Return (x, y) of the center of cell containing provided text 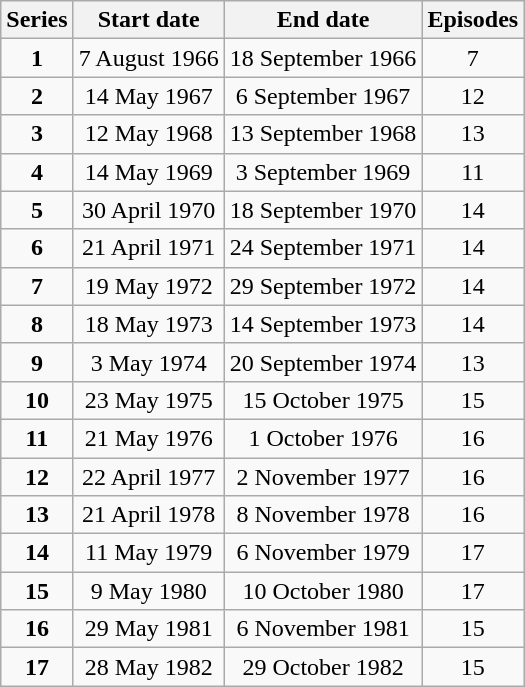
30 April 1970 (148, 210)
18 September 1970 (323, 210)
29 October 1982 (323, 667)
21 May 1976 (148, 438)
10 October 1980 (323, 591)
2 November 1977 (323, 477)
29 May 1981 (148, 629)
6 November 1981 (323, 629)
24 September 1971 (323, 248)
6 November 1979 (323, 553)
9 (37, 362)
10 (37, 400)
9 May 1980 (148, 591)
29 September 1972 (323, 286)
23 May 1975 (148, 400)
3 May 1974 (148, 362)
13 September 1968 (323, 134)
4 (37, 172)
18 May 1973 (148, 324)
28 May 1982 (148, 667)
End date (323, 20)
11 May 1979 (148, 553)
18 September 1966 (323, 58)
14 September 1973 (323, 324)
14 May 1969 (148, 172)
22 April 1977 (148, 477)
7 August 1966 (148, 58)
14 May 1967 (148, 96)
Series (37, 20)
3 September 1969 (323, 172)
8 November 1978 (323, 515)
1 October 1976 (323, 438)
15 October 1975 (323, 400)
20 September 1974 (323, 362)
6 September 1967 (323, 96)
1 (37, 58)
8 (37, 324)
2 (37, 96)
21 April 1971 (148, 248)
19 May 1972 (148, 286)
Start date (148, 20)
21 April 1978 (148, 515)
5 (37, 210)
12 May 1968 (148, 134)
3 (37, 134)
Episodes (473, 20)
6 (37, 248)
